Find where the given text appears and provide that cell's center as (x, y) coordinate. 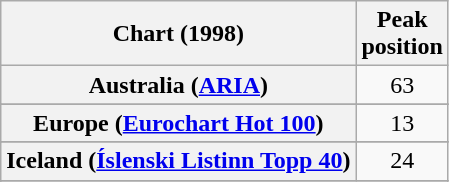
63 (402, 85)
Australia (ARIA) (178, 85)
13 (402, 123)
Europe (Eurochart Hot 100) (178, 123)
Chart (1998) (178, 34)
24 (402, 161)
Peakposition (402, 34)
Iceland (Íslenski Listinn Topp 40) (178, 161)
